Pinpoint the cell where the given text exists, returning its [x, y] midpoint coordinate. 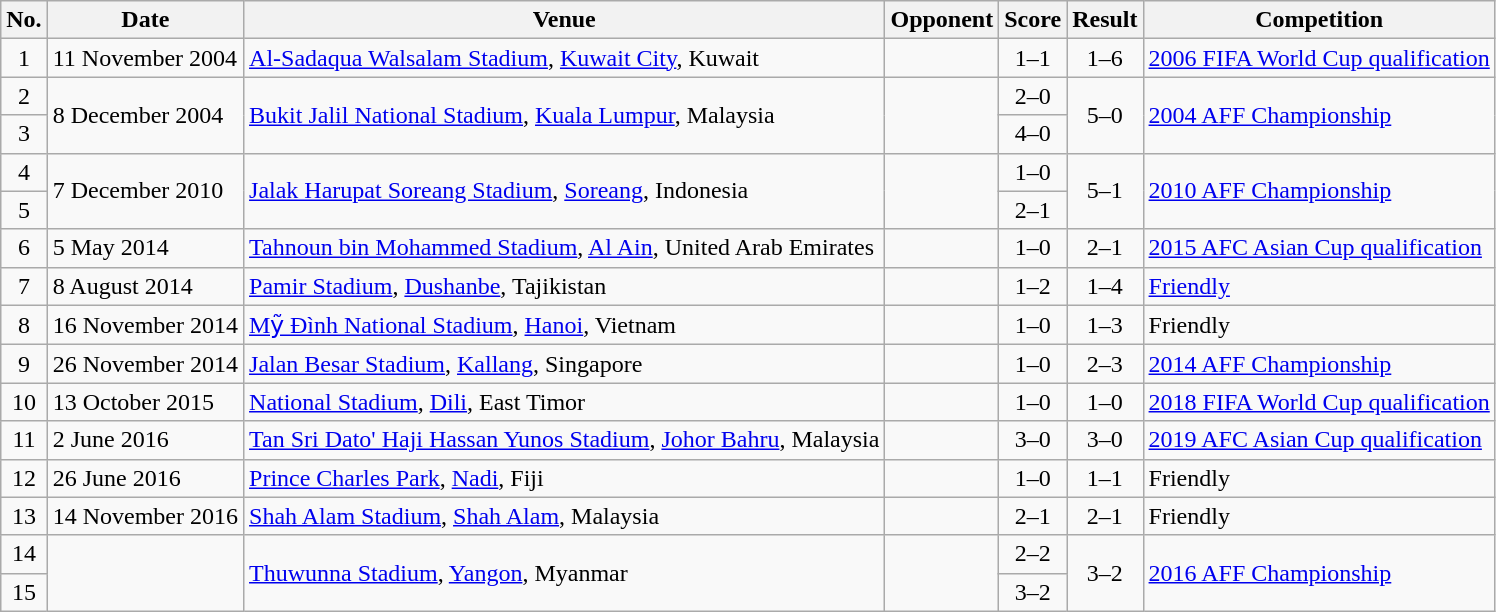
26 November 2014 [145, 364]
2015 AFC Asian Cup qualification [1319, 248]
26 June 2016 [145, 478]
11 November 2004 [145, 58]
15 [24, 592]
Al-Sadaqua Walsalam Stadium, Kuwait City, Kuwait [564, 58]
Result [1105, 20]
2016 AFF Championship [1319, 573]
8 [24, 325]
2019 AFC Asian Cup qualification [1319, 440]
Pamir Stadium, Dushanbe, Tajikistan [564, 286]
Competition [1319, 20]
8 December 2004 [145, 115]
National Stadium, Dili, East Timor [564, 402]
Prince Charles Park, Nadi, Fiji [564, 478]
13 [24, 516]
2006 FIFA World Cup qualification [1319, 58]
1–3 [1105, 325]
14 November 2016 [145, 516]
4 [24, 172]
No. [24, 20]
3 [24, 134]
4–0 [1033, 134]
2 June 2016 [145, 440]
2018 FIFA World Cup qualification [1319, 402]
2–3 [1105, 364]
Bukit Jalil National Stadium, Kuala Lumpur, Malaysia [564, 115]
6 [24, 248]
2–2 [1033, 554]
14 [24, 554]
12 [24, 478]
1–4 [1105, 286]
11 [24, 440]
Jalan Besar Stadium, Kallang, Singapore [564, 364]
5 [24, 210]
2014 AFF Championship [1319, 364]
5–0 [1105, 115]
1 [24, 58]
7 [24, 286]
2010 AFF Championship [1319, 191]
Shah Alam Stadium, Shah Alam, Malaysia [564, 516]
Jalak Harupat Soreang Stadium, Soreang, Indonesia [564, 191]
7 December 2010 [145, 191]
Score [1033, 20]
Date [145, 20]
8 August 2014 [145, 286]
Mỹ Đình National Stadium, Hanoi, Vietnam [564, 325]
Thuwunna Stadium, Yangon, Myanmar [564, 573]
16 November 2014 [145, 325]
Tahnoun bin Mohammed Stadium, Al Ain, United Arab Emirates [564, 248]
5 May 2014 [145, 248]
2004 AFF Championship [1319, 115]
Opponent [942, 20]
2–0 [1033, 96]
13 October 2015 [145, 402]
9 [24, 364]
Tan Sri Dato' Haji Hassan Yunos Stadium, Johor Bahru, Malaysia [564, 440]
10 [24, 402]
1–6 [1105, 58]
1–2 [1033, 286]
Venue [564, 20]
5–1 [1105, 191]
2 [24, 96]
